For the text-containing cell, return its midpoint in (X, Y) coordinate format. 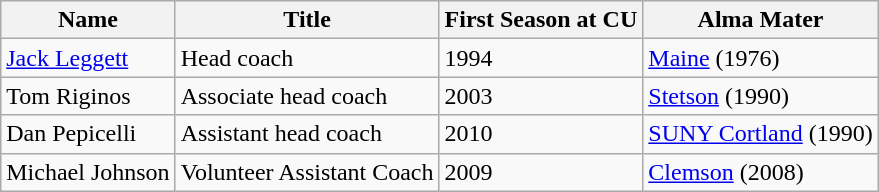
Head coach (307, 58)
1994 (541, 58)
Jack Leggett (88, 58)
Title (307, 20)
Alma Mater (761, 20)
SUNY Cortland (1990) (761, 134)
Name (88, 20)
Assistant head coach (307, 134)
Clemson (2008) (761, 172)
Michael Johnson (88, 172)
Dan Pepicelli (88, 134)
Associate head coach (307, 96)
Stetson (1990) (761, 96)
Volunteer Assistant Coach (307, 172)
2009 (541, 172)
Maine (1976) (761, 58)
First Season at CU (541, 20)
2003 (541, 96)
2010 (541, 134)
Tom Riginos (88, 96)
